Locate the cell with the specified text and output its [x, y] center coordinate. 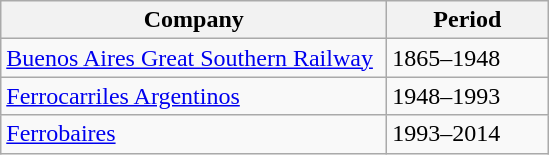
1993–2014 [468, 134]
1948–1993 [468, 96]
Ferrobaires [194, 134]
Buenos Aires Great Southern Railway [194, 58]
Period [468, 20]
Company [194, 20]
Ferrocarriles Argentinos [194, 96]
1865–1948 [468, 58]
